From the cell containing the given text, extract its center point as [X, Y] coordinate. 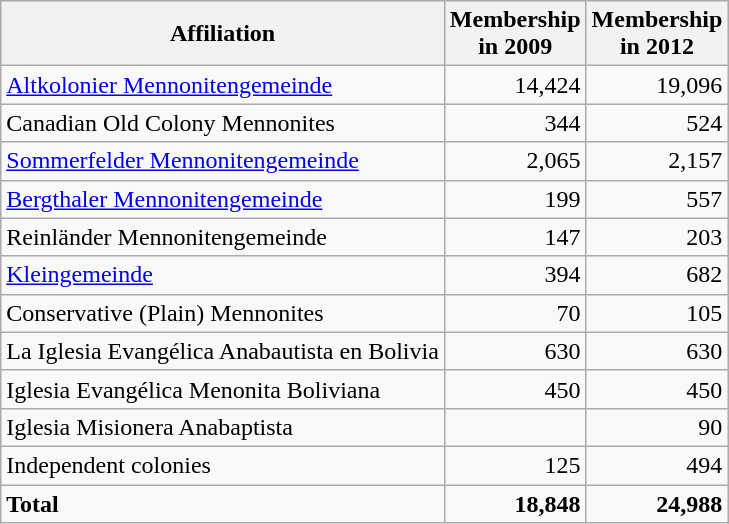
18,848 [515, 503]
105 [657, 313]
Iglesia Evangélica Menonita Boliviana [223, 389]
2,157 [657, 161]
147 [515, 237]
Total [223, 503]
Membershipin 2012 [657, 34]
2,065 [515, 161]
90 [657, 427]
524 [657, 123]
24,988 [657, 503]
19,096 [657, 85]
14,424 [515, 85]
125 [515, 465]
La Iglesia Evangélica Anabautista en Bolivia [223, 351]
Membershipin 2009 [515, 34]
Independent colonies [223, 465]
Conservative (Plain) Mennonites [223, 313]
Canadian Old Colony Mennonites [223, 123]
Kleingemeinde [223, 275]
70 [515, 313]
682 [657, 275]
344 [515, 123]
Bergthaler Mennonitengemeinde [223, 199]
394 [515, 275]
Reinländer Mennonitengemeinde [223, 237]
Sommerfelder Mennonitengemeinde [223, 161]
Iglesia Misionera Anabaptista [223, 427]
Affiliation [223, 34]
199 [515, 199]
494 [657, 465]
557 [657, 199]
Altkolonier Mennonitengemeinde [223, 85]
203 [657, 237]
